Locate the cell with the specified text and output its [X, Y] center coordinate. 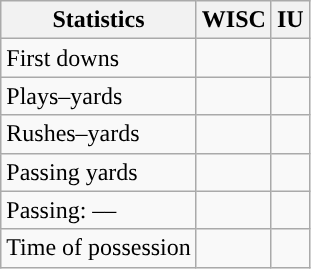
Passing yards [99, 172]
Rushes–yards [99, 134]
First downs [99, 58]
Time of possession [99, 248]
IU [290, 20]
Plays–yards [99, 96]
Statistics [99, 20]
WISC [234, 20]
Passing: –– [99, 210]
